Scan for the cell matching the given text and deliver its (x, y) coordinate at center. 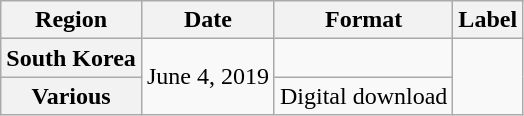
June 4, 2019 (208, 77)
Region (72, 20)
Label (488, 20)
Digital download (363, 96)
Format (363, 20)
South Korea (72, 58)
Date (208, 20)
Various (72, 96)
